Return the [x, y] coordinate for the center point of the cell that contains the specified text.  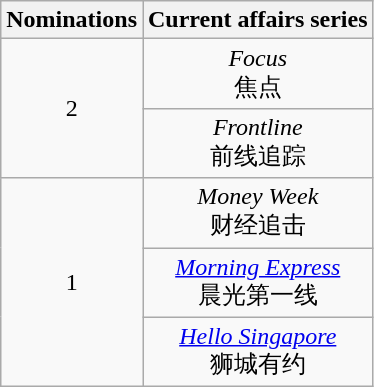
2 [72, 108]
Money Week财经追击 [258, 213]
Frontline前线追踪 [258, 143]
Focus焦点 [258, 74]
Nominations [72, 20]
1 [72, 282]
Morning Express晨光第一线 [258, 283]
Current affairs series [258, 20]
Hello Singapore狮城有约 [258, 352]
